Detect which cell encompasses the target text, then output its (x, y) center coordinate. 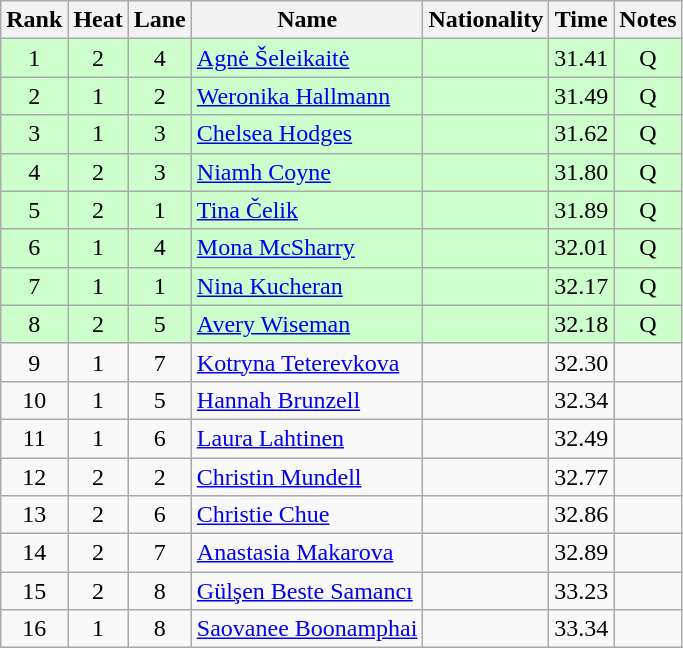
32.17 (582, 286)
Nina Kucheran (307, 286)
Avery Wiseman (307, 324)
31.62 (582, 134)
13 (34, 515)
Hannah Brunzell (307, 400)
Nationality (486, 20)
Rank (34, 20)
31.89 (582, 210)
Christie Chue (307, 515)
32.86 (582, 515)
Weronika Hallmann (307, 96)
Time (582, 20)
Saovanee Boonamphai (307, 629)
Tina Čelik (307, 210)
Laura Lahtinen (307, 438)
33.23 (582, 591)
32.34 (582, 400)
Niamh Coyne (307, 172)
Christin Mundell (307, 477)
Mona McSharry (307, 248)
Chelsea Hodges (307, 134)
Lane (160, 20)
16 (34, 629)
Notes (648, 20)
31.41 (582, 58)
32.77 (582, 477)
33.34 (582, 629)
32.18 (582, 324)
Agnė Šeleikaitė (307, 58)
12 (34, 477)
10 (34, 400)
Kotryna Teterevkova (307, 362)
14 (34, 553)
32.89 (582, 553)
Gülşen Beste Samancı (307, 591)
15 (34, 591)
Name (307, 20)
32.49 (582, 438)
32.01 (582, 248)
Heat (98, 20)
11 (34, 438)
31.49 (582, 96)
Anastasia Makarova (307, 553)
32.30 (582, 362)
9 (34, 362)
31.80 (582, 172)
